Output the (X, Y) coordinate of the center of the cell containing the given text.  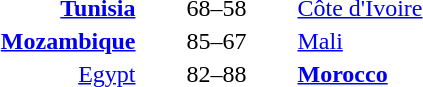
85–67 (216, 41)
